Capture the cell that displays the provided text and extract its (x, y) central coordinate. 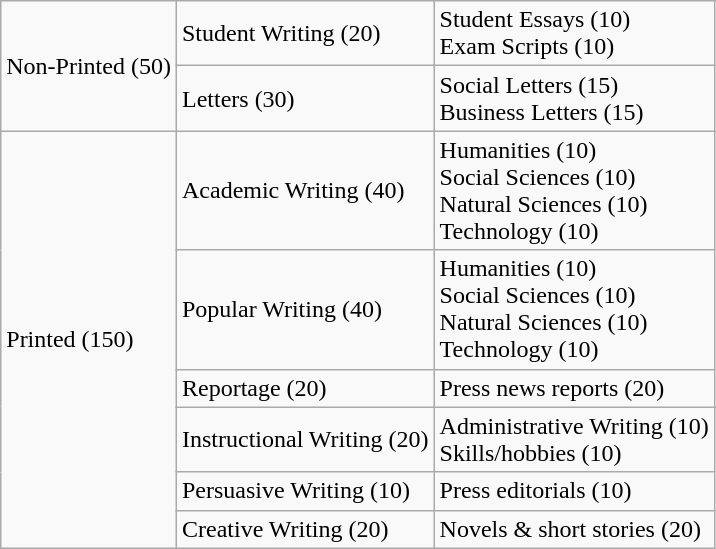
Academic Writing (40) (305, 190)
Creative Writing (20) (305, 529)
Printed (150) (89, 340)
Instructional Writing (20) (305, 440)
Student Essays (10)Exam Scripts (10) (574, 34)
Administrative Writing (10)Skills/hobbies (10) (574, 440)
Persuasive Writing (10) (305, 491)
Letters (30) (305, 98)
Press news reports (20) (574, 388)
Reportage (20) (305, 388)
Non-Printed (50) (89, 66)
Press editorials (10) (574, 491)
Novels & short stories (20) (574, 529)
Popular Writing (40) (305, 310)
Student Writing (20) (305, 34)
Social Letters (15)Business Letters (15) (574, 98)
